Provide the [X, Y] coordinate of the cell's center where the given text is located.  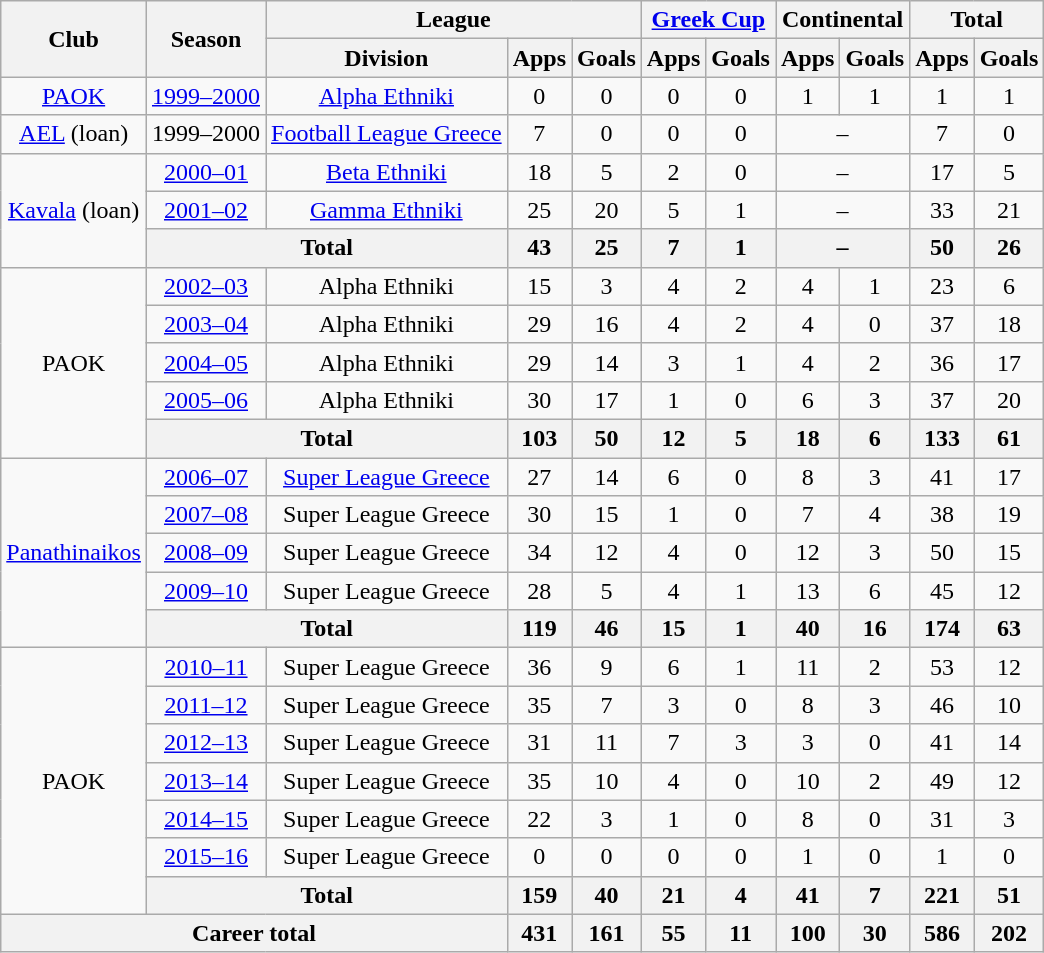
26 [1009, 248]
100 [808, 933]
2012–13 [206, 743]
Beta Ethniki [387, 172]
28 [539, 591]
202 [1009, 933]
221 [942, 895]
161 [607, 933]
45 [942, 591]
Kavala (loan) [74, 210]
27 [539, 477]
174 [942, 629]
2004–05 [206, 362]
2014–15 [206, 819]
Continental [843, 20]
Club [74, 39]
19 [1009, 515]
2006–07 [206, 477]
2011–12 [206, 705]
23 [942, 286]
2005–06 [206, 400]
Greek Cup [708, 20]
43 [539, 248]
2008–09 [206, 553]
34 [539, 553]
2015–16 [206, 857]
Career total [254, 933]
Division [387, 58]
2009–10 [206, 591]
2002–03 [206, 286]
33 [942, 210]
Gamma Ethniki [387, 210]
13 [808, 591]
63 [1009, 629]
55 [673, 933]
51 [1009, 895]
2010–11 [206, 667]
159 [539, 895]
61 [1009, 438]
Panathinaikos [74, 553]
586 [942, 933]
431 [539, 933]
2003–04 [206, 324]
AEL (loan) [74, 134]
103 [539, 438]
League [454, 20]
133 [942, 438]
22 [539, 819]
2000–01 [206, 172]
9 [607, 667]
Season [206, 39]
Football League Greece [387, 134]
2001–02 [206, 210]
49 [942, 781]
38 [942, 515]
2007–08 [206, 515]
119 [539, 629]
2013–14 [206, 781]
53 [942, 667]
